Identify which cell holds the provided text, then report its (x, y) central coordinate. 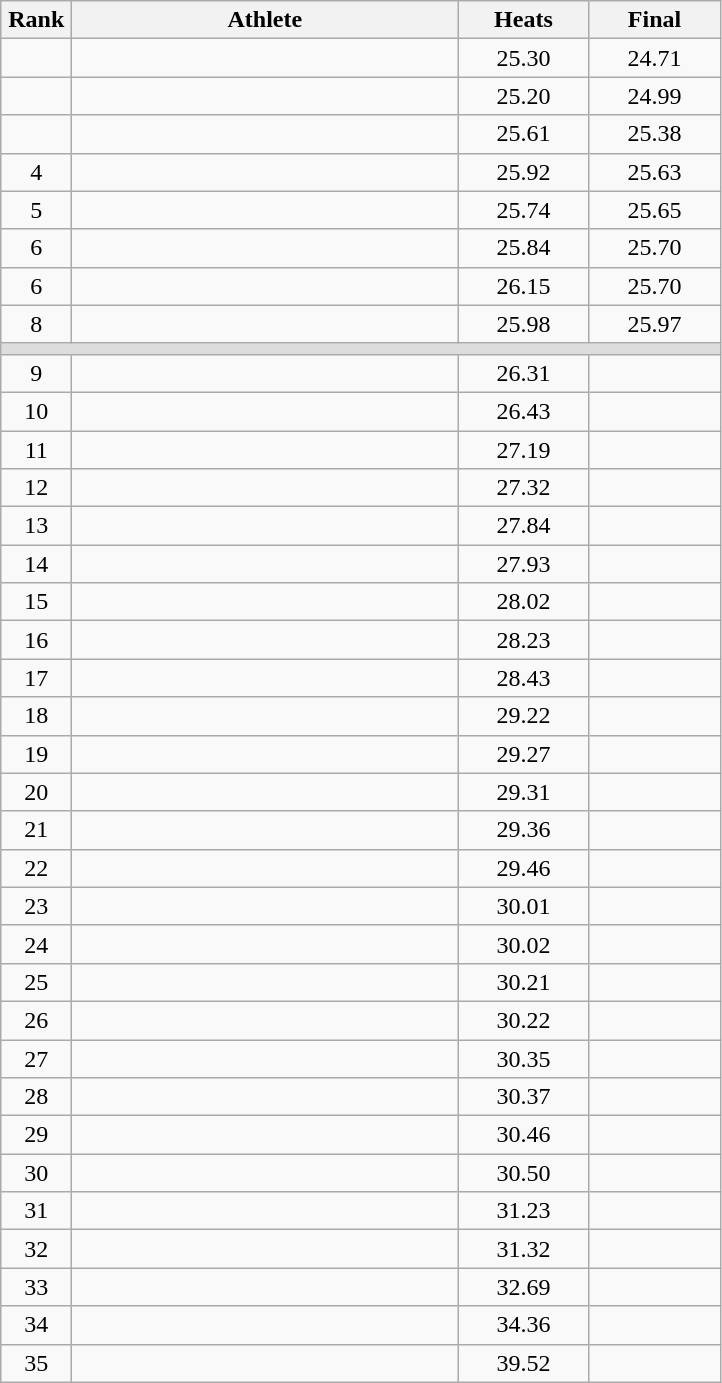
25.74 (524, 210)
28.23 (524, 640)
25 (36, 982)
29.27 (524, 754)
23 (36, 906)
32.69 (524, 1287)
18 (36, 716)
16 (36, 640)
25.84 (524, 248)
35 (36, 1363)
26 (36, 1020)
29.31 (524, 792)
22 (36, 868)
25.65 (654, 210)
27.32 (524, 488)
Heats (524, 20)
30.50 (524, 1173)
15 (36, 602)
30.22 (524, 1020)
34.36 (524, 1325)
Athlete (265, 20)
32 (36, 1249)
29.46 (524, 868)
8 (36, 324)
14 (36, 564)
25.38 (654, 134)
30.37 (524, 1097)
17 (36, 678)
30.21 (524, 982)
26.43 (524, 411)
30.35 (524, 1059)
5 (36, 210)
27 (36, 1059)
29 (36, 1135)
30.46 (524, 1135)
34 (36, 1325)
30.02 (524, 944)
25.30 (524, 58)
10 (36, 411)
25.92 (524, 172)
33 (36, 1287)
4 (36, 172)
26.31 (524, 373)
39.52 (524, 1363)
25.98 (524, 324)
25.63 (654, 172)
12 (36, 488)
13 (36, 526)
28.43 (524, 678)
24.99 (654, 96)
20 (36, 792)
30 (36, 1173)
31 (36, 1211)
25.20 (524, 96)
29.36 (524, 830)
28.02 (524, 602)
27.84 (524, 526)
25.97 (654, 324)
24.71 (654, 58)
27.19 (524, 449)
19 (36, 754)
30.01 (524, 906)
9 (36, 373)
Final (654, 20)
31.32 (524, 1249)
25.61 (524, 134)
24 (36, 944)
11 (36, 449)
29.22 (524, 716)
26.15 (524, 286)
21 (36, 830)
28 (36, 1097)
31.23 (524, 1211)
27.93 (524, 564)
Rank (36, 20)
